Return (X, Y) of the center of cell containing provided text 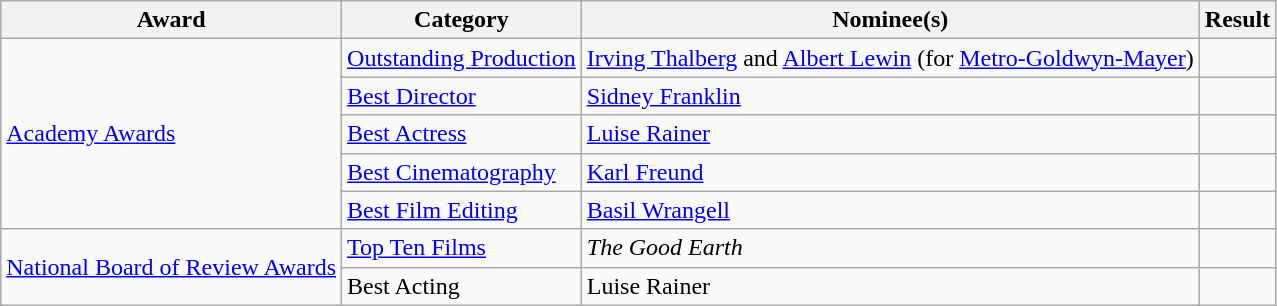
Category (462, 20)
Result (1237, 20)
Best Cinematography (462, 172)
Sidney Franklin (890, 96)
Outstanding Production (462, 58)
Best Film Editing (462, 210)
Academy Awards (172, 134)
National Board of Review Awards (172, 267)
Top Ten Films (462, 248)
Nominee(s) (890, 20)
Best Acting (462, 286)
Best Director (462, 96)
Karl Freund (890, 172)
The Good Earth (890, 248)
Best Actress (462, 134)
Irving Thalberg and Albert Lewin (for Metro-Goldwyn-Mayer) (890, 58)
Award (172, 20)
Basil Wrangell (890, 210)
